Output the (x, y) coordinate of the center of the cell containing the given text.  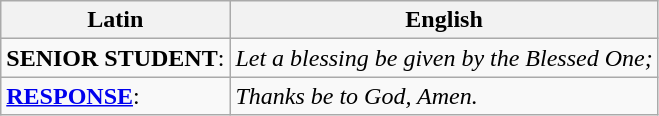
RESPONSE: (116, 96)
Thanks be to God, Amen. (444, 96)
English (444, 20)
SENIOR STUDENT: (116, 58)
Let a blessing be given by the Blessed One; (444, 58)
Latin (116, 20)
